Scan for the cell matching the given text and deliver its (X, Y) coordinate at center. 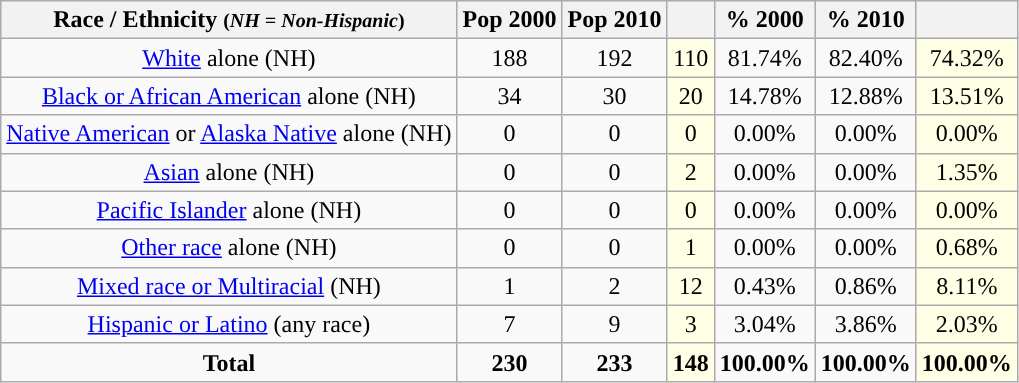
7 (510, 324)
Black or African American alone (NH) (229, 96)
14.78% (764, 96)
% 2000 (764, 20)
0.86% (866, 286)
192 (614, 58)
White alone (NH) (229, 58)
2.03% (966, 324)
9 (614, 324)
12 (690, 286)
% 2010 (866, 20)
Pop 2000 (510, 20)
3.86% (866, 324)
Total (229, 362)
230 (510, 362)
81.74% (764, 58)
34 (510, 96)
74.32% (966, 58)
Native American or Alaska Native alone (NH) (229, 134)
8.11% (966, 286)
0.43% (764, 286)
3 (690, 324)
13.51% (966, 96)
Mixed race or Multiracial (NH) (229, 286)
82.40% (866, 58)
0.68% (966, 248)
Pacific Islander alone (NH) (229, 210)
1.35% (966, 172)
Other race alone (NH) (229, 248)
Pop 2010 (614, 20)
188 (510, 58)
20 (690, 96)
Race / Ethnicity (NH = Non-Hispanic) (229, 20)
30 (614, 96)
12.88% (866, 96)
Hispanic or Latino (any race) (229, 324)
110 (690, 58)
3.04% (764, 324)
233 (614, 362)
Asian alone (NH) (229, 172)
148 (690, 362)
